Return the (X, Y) coordinate for the center point of the cell that contains the specified text.  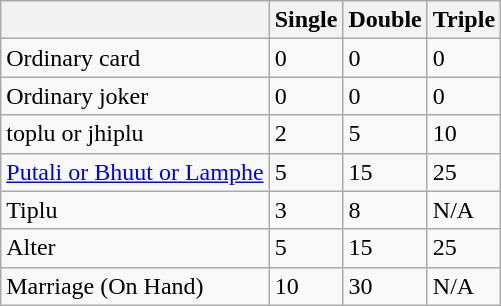
2 (306, 134)
toplu or jhiplu (135, 134)
Ordinary joker (135, 96)
Tiplu (135, 210)
3 (306, 210)
Putali or Bhuut or Lamphe (135, 172)
Ordinary card (135, 58)
30 (385, 286)
Single (306, 20)
Alter (135, 248)
Double (385, 20)
8 (385, 210)
Marriage (On Hand) (135, 286)
Triple (464, 20)
